Detect which cell encompasses the target text, then output its [X, Y] center coordinate. 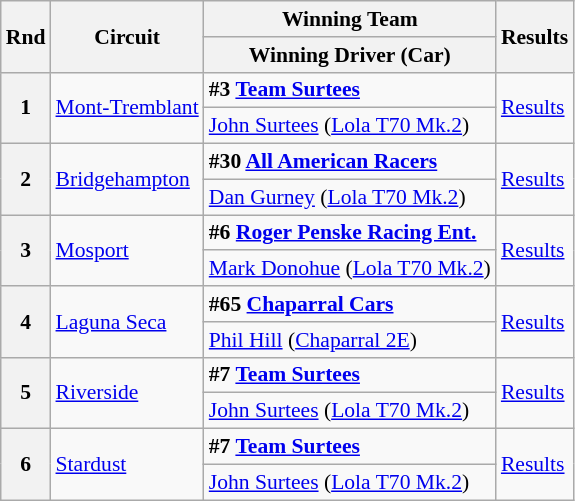
Mark Donohue (Lola T70 Mk.2) [350, 269]
1 [26, 108]
Winning Team [350, 19]
4 [26, 322]
Bridgehampton [126, 180]
#6 Roger Penske Racing Ent. [350, 233]
3 [26, 250]
#30 All American Racers [350, 162]
Phil Hill (Chaparral 2E) [350, 340]
Circuit [126, 36]
Laguna Seca [126, 322]
Mosport [126, 250]
Mont-Tremblant [126, 108]
6 [26, 464]
Dan Gurney (Lola T70 Mk.2) [350, 197]
#65 Chaparral Cars [350, 304]
Riverside [126, 392]
Winning Driver (Car) [350, 55]
Rnd [26, 36]
5 [26, 392]
2 [26, 180]
Stardust [126, 464]
#3 Team Surtees [350, 90]
